Return (X, Y) of the center of cell containing provided text 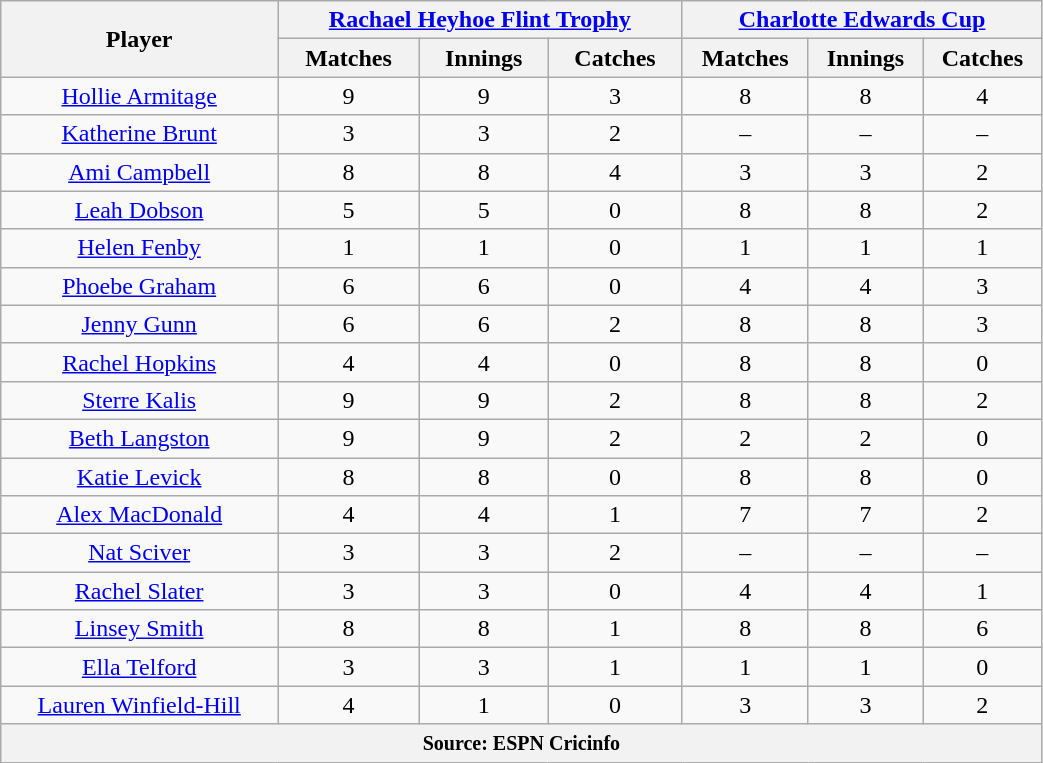
Rachel Hopkins (140, 362)
Katie Levick (140, 477)
Rachel Slater (140, 591)
Ami Campbell (140, 172)
Player (140, 39)
Katherine Brunt (140, 134)
Ella Telford (140, 667)
Lauren Winfield-Hill (140, 705)
Linsey Smith (140, 629)
Charlotte Edwards Cup (862, 20)
Phoebe Graham (140, 286)
Source: ESPN Cricinfo (522, 743)
Helen Fenby (140, 248)
Sterre Kalis (140, 400)
Rachael Heyhoe Flint Trophy (480, 20)
Hollie Armitage (140, 96)
Beth Langston (140, 438)
Nat Sciver (140, 553)
Alex MacDonald (140, 515)
Leah Dobson (140, 210)
Jenny Gunn (140, 324)
